Output the (x, y) coordinate of the center of the cell containing the given text.  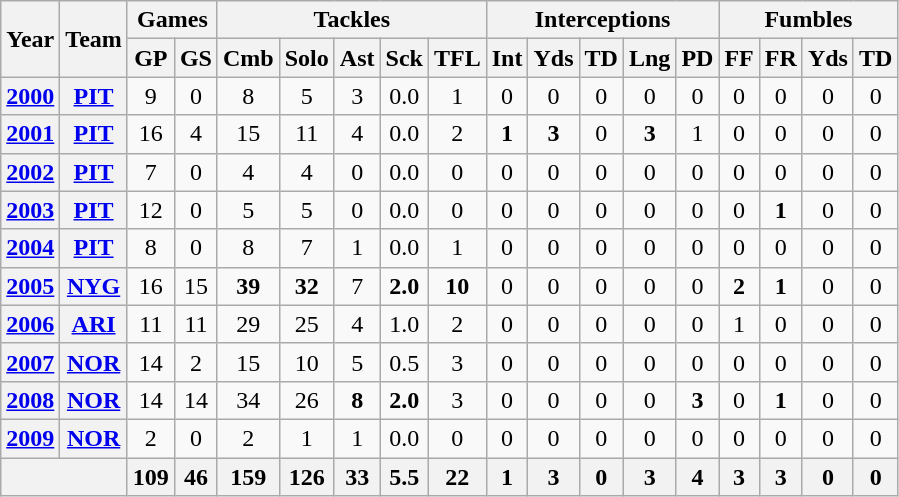
Int (507, 58)
29 (248, 324)
109 (150, 477)
GS (196, 58)
39 (248, 286)
Lng (649, 58)
2006 (30, 324)
2002 (30, 172)
32 (306, 286)
46 (196, 477)
1.0 (404, 324)
5.5 (404, 477)
159 (248, 477)
2003 (30, 210)
126 (306, 477)
34 (248, 400)
FR (780, 58)
Team (94, 39)
TFL (457, 58)
Year (30, 39)
2008 (30, 400)
2009 (30, 438)
2005 (30, 286)
Games (172, 20)
2001 (30, 134)
Sck (404, 58)
2004 (30, 248)
GP (150, 58)
NYG (94, 286)
2000 (30, 96)
Fumbles (808, 20)
2007 (30, 362)
25 (306, 324)
Ast (357, 58)
0.5 (404, 362)
Cmb (248, 58)
Tackles (352, 20)
Interceptions (602, 20)
Solo (306, 58)
ARI (94, 324)
26 (306, 400)
33 (357, 477)
22 (457, 477)
9 (150, 96)
12 (150, 210)
PD (698, 58)
FF (739, 58)
